Find where the given text appears and provide that cell's center as (x, y) coordinate. 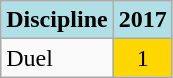
Duel (57, 58)
1 (142, 58)
Discipline (57, 20)
2017 (142, 20)
